Scan for the cell matching the given text and deliver its (x, y) coordinate at center. 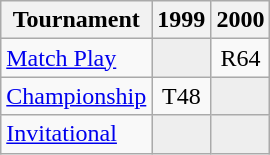
R64 (240, 58)
Invitational (76, 134)
2000 (240, 20)
T48 (182, 96)
Championship (76, 96)
Match Play (76, 58)
1999 (182, 20)
Tournament (76, 20)
